Scan for the cell matching the given text and deliver its (X, Y) coordinate at center. 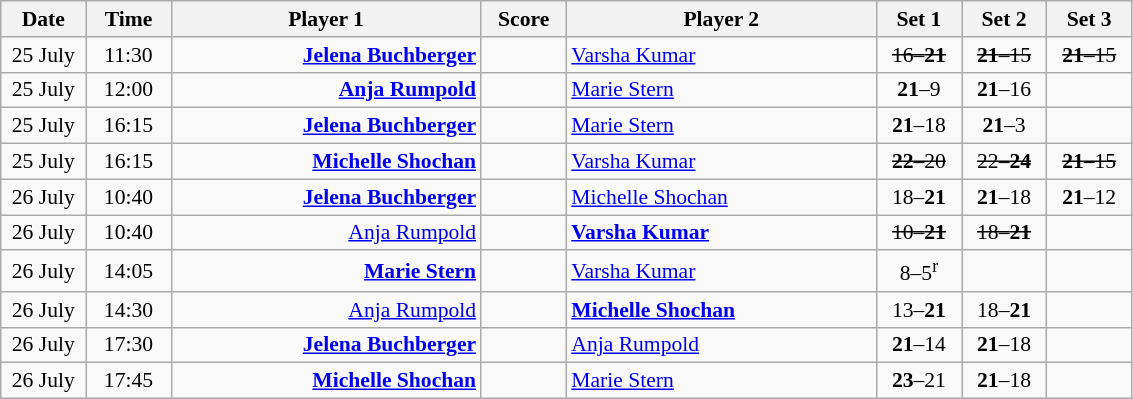
10–21 (918, 233)
Time (128, 19)
8–5r (918, 272)
13–21 (918, 310)
22–24 (1004, 162)
12:00 (128, 90)
Set 2 (1004, 19)
Score (524, 19)
21–16 (1004, 90)
Player 2 (721, 19)
23–21 (918, 381)
Set 3 (1090, 19)
21–14 (918, 345)
21–12 (1090, 197)
11:30 (128, 55)
Date (44, 19)
16–21 (918, 55)
14:05 (128, 272)
21–9 (918, 90)
22–20 (918, 162)
21–3 (1004, 126)
Set 1 (918, 19)
14:30 (128, 310)
17:45 (128, 381)
17:30 (128, 345)
Player 1 (326, 19)
